Find where the given text appears and provide that cell's center as (x, y) coordinate. 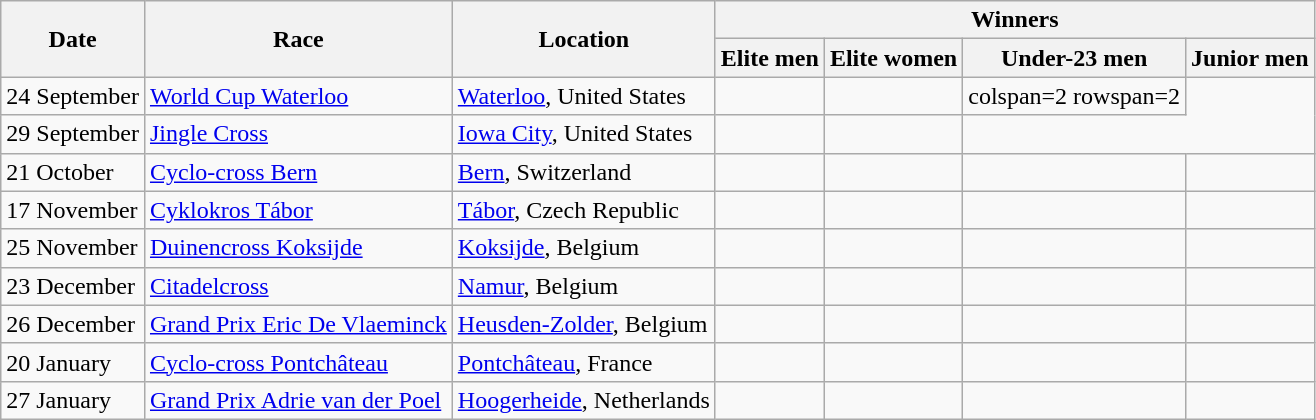
25 November (73, 248)
29 September (73, 134)
20 January (73, 362)
Cyclo-cross Bern (298, 172)
Koksijde, Belgium (584, 248)
Elite men (770, 58)
17 November (73, 210)
Bern, Switzerland (584, 172)
21 October (73, 172)
23 December (73, 286)
Race (298, 39)
Pontchâteau, France (584, 362)
Waterloo, United States (584, 96)
Citadelcross (298, 286)
Under-23 men (1074, 58)
Tábor, Czech Republic (584, 210)
27 January (73, 400)
Namur, Belgium (584, 286)
colspan=2 rowspan=2 (1074, 96)
Cyklokros Tábor (298, 210)
Heusden-Zolder, Belgium (584, 324)
Date (73, 39)
Grand Prix Eric De Vlaeminck (298, 324)
26 December (73, 324)
Jingle Cross (298, 134)
Iowa City, United States (584, 134)
Elite women (893, 58)
Location (584, 39)
Grand Prix Adrie van der Poel (298, 400)
Winners (1014, 20)
Hoogerheide, Netherlands (584, 400)
Junior men (1250, 58)
24 September (73, 96)
World Cup Waterloo (298, 96)
Duinencross Koksijde (298, 248)
Cyclo-cross Pontchâteau (298, 362)
